Provide the [X, Y] coordinate of the cell's center where the given text is located.  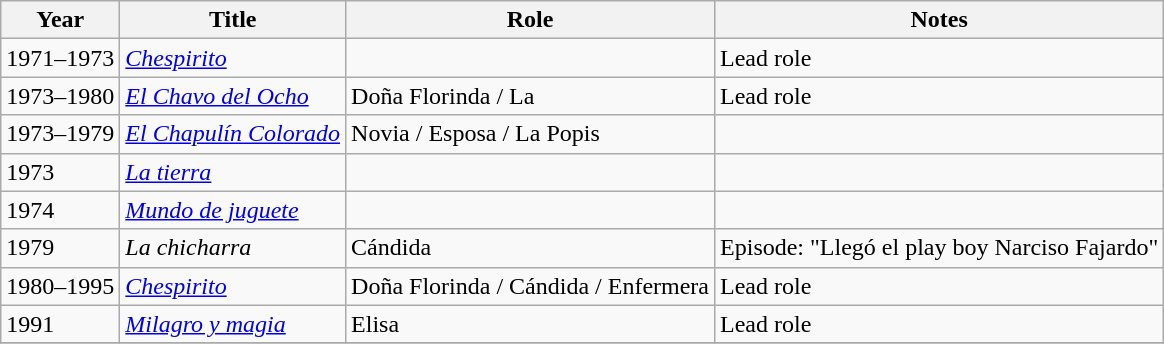
1973–1979 [60, 134]
Episode: "Llegó el play boy Narciso Fajardo" [940, 248]
Title [233, 20]
Role [530, 20]
1974 [60, 210]
1973 [60, 172]
Mundo de juguete [233, 210]
1971–1973 [60, 58]
Notes [940, 20]
Elisa [530, 324]
Novia / Esposa / La Popis [530, 134]
La chicharra [233, 248]
El Chavo del Ocho [233, 96]
Cándida [530, 248]
El Chapulín Colorado [233, 134]
Milagro y magia [233, 324]
Doña Florinda / La [530, 96]
1979 [60, 248]
La tierra [233, 172]
Doña Florinda / Cándida / Enfermera [530, 286]
1980–1995 [60, 286]
1991 [60, 324]
Year [60, 20]
1973–1980 [60, 96]
